Return [x, y] of the center of cell containing provided text 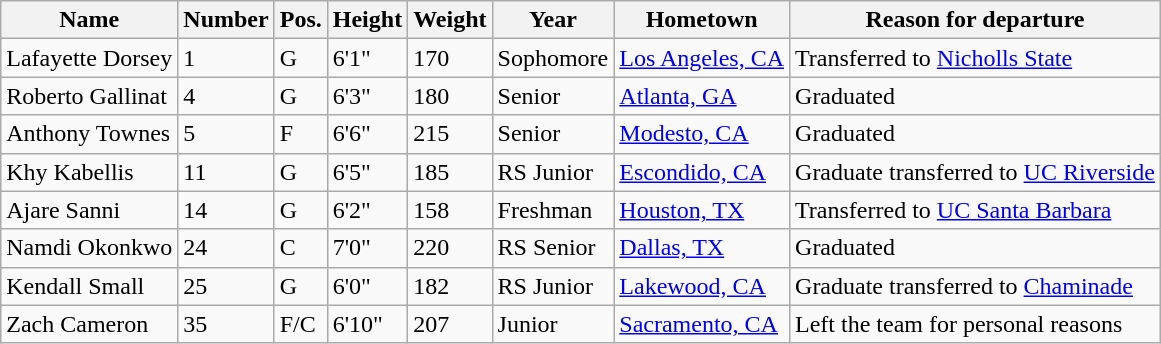
6'2" [367, 210]
Roberto Gallinat [90, 96]
182 [450, 286]
Modesto, CA [702, 134]
Height [367, 20]
Pos. [300, 20]
Number [226, 20]
35 [226, 324]
4 [226, 96]
Sacramento, CA [702, 324]
5 [226, 134]
Sophomore [553, 58]
Namdi Okonkwo [90, 248]
C [300, 248]
Kendall Small [90, 286]
Ajare Sanni [90, 210]
215 [450, 134]
Atlanta, GA [702, 96]
F [300, 134]
180 [450, 96]
Freshman [553, 210]
Escondido, CA [702, 172]
Name [90, 20]
220 [450, 248]
6'1" [367, 58]
Lafayette Dorsey [90, 58]
Khy Kabellis [90, 172]
185 [450, 172]
6'0" [367, 286]
Year [553, 20]
207 [450, 324]
Junior [553, 324]
Weight [450, 20]
Reason for departure [976, 20]
Hometown [702, 20]
14 [226, 210]
Graduate transferred to UC Riverside [976, 172]
Left the team for personal reasons [976, 324]
170 [450, 58]
F/C [300, 324]
1 [226, 58]
Zach Cameron [90, 324]
Los Angeles, CA [702, 58]
Graduate transferred to Chaminade [976, 286]
24 [226, 248]
6'10" [367, 324]
6'5" [367, 172]
RS Senior [553, 248]
6'3" [367, 96]
158 [450, 210]
Dallas, TX [702, 248]
Anthony Townes [90, 134]
Lakewood, CA [702, 286]
Transferred to UC Santa Barbara [976, 210]
6'6" [367, 134]
25 [226, 286]
7'0" [367, 248]
Houston, TX [702, 210]
Transferred to Nicholls State [976, 58]
11 [226, 172]
